Detect which cell encompasses the target text, then output its [X, Y] center coordinate. 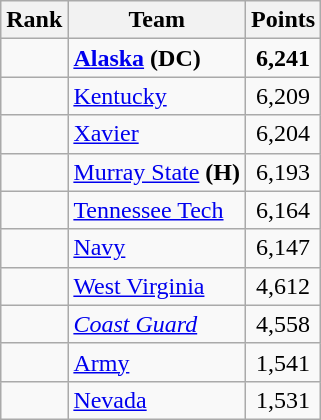
Murray State (H) [157, 172]
Nevada [157, 400]
Navy [157, 248]
Team [157, 20]
Coast Guard [157, 324]
Tennessee Tech [157, 210]
4,558 [284, 324]
1,541 [284, 362]
1,531 [284, 400]
Points [284, 20]
Alaska (DC) [157, 58]
6,164 [284, 210]
Army [157, 362]
4,612 [284, 286]
6,147 [284, 248]
West Virginia [157, 286]
6,241 [284, 58]
Rank [34, 20]
Xavier [157, 134]
6,204 [284, 134]
Kentucky [157, 96]
6,193 [284, 172]
6,209 [284, 96]
